For the text-containing cell, return its midpoint in [X, Y] coordinate format. 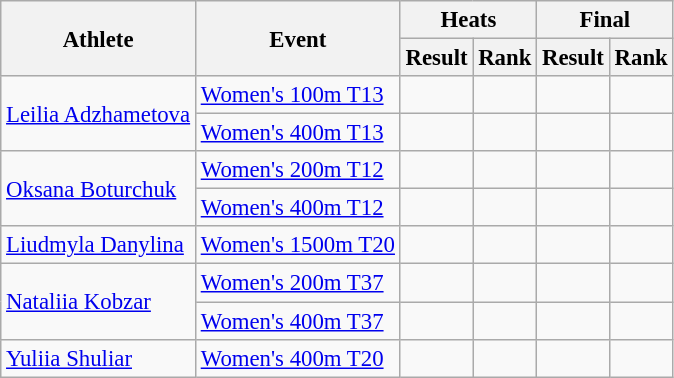
Leilia Adzhametova [98, 114]
Women's 100m T13 [298, 95]
Oksana Boturchuk [98, 188]
Liudmyla Danylina [98, 245]
Women's 400m T12 [298, 208]
Yuliia Shuliar [98, 358]
Final [605, 20]
Women's 400m T20 [298, 358]
Athlete [98, 38]
Women's 1500m T20 [298, 245]
Heats [468, 20]
Women's 400m T37 [298, 321]
Women's 200m T37 [298, 283]
Women's 400m T13 [298, 133]
Event [298, 38]
Women's 200m T12 [298, 170]
Nataliia Kobzar [98, 302]
